Locate the cell with the specified text and output its (x, y) center coordinate. 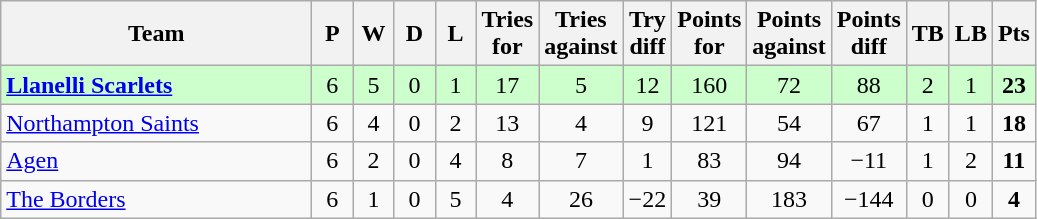
Points against (789, 34)
9 (648, 123)
Llanelli Scarlets (156, 85)
8 (508, 161)
54 (789, 123)
W (374, 34)
26 (581, 199)
Agen (156, 161)
L (456, 34)
Points diff (868, 34)
−144 (868, 199)
94 (789, 161)
Tries for (508, 34)
LB (970, 34)
39 (710, 199)
7 (581, 161)
Try diff (648, 34)
Points for (710, 34)
Tries against (581, 34)
D (414, 34)
72 (789, 85)
11 (1014, 161)
P (332, 34)
23 (1014, 85)
17 (508, 85)
83 (710, 161)
Northampton Saints (156, 123)
Pts (1014, 34)
88 (868, 85)
The Borders (156, 199)
67 (868, 123)
183 (789, 199)
−11 (868, 161)
12 (648, 85)
Team (156, 34)
13 (508, 123)
121 (710, 123)
160 (710, 85)
−22 (648, 199)
18 (1014, 123)
TB (928, 34)
